For the text-containing cell, return its midpoint in [x, y] coordinate format. 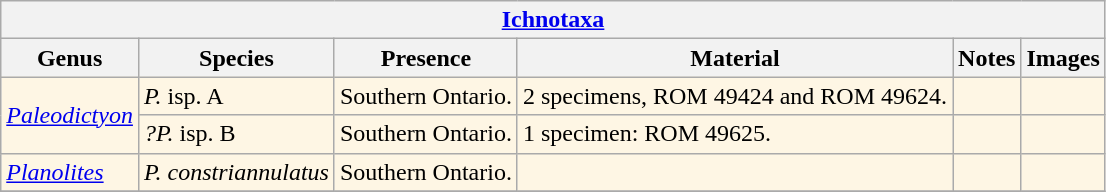
2 specimens, ROM 49424 and ROM 49624. [734, 96]
1 specimen: ROM 49625. [734, 134]
Images [1063, 58]
?P. isp. B [236, 134]
Ichnotaxa [554, 20]
P. constriannulatus [236, 172]
Genus [70, 58]
Planolites [70, 172]
Paleodictyon [70, 115]
Species [236, 58]
Notes [987, 58]
Material [734, 58]
P. isp. A [236, 96]
Presence [426, 58]
